From the cell containing the given text, extract its center point as (x, y) coordinate. 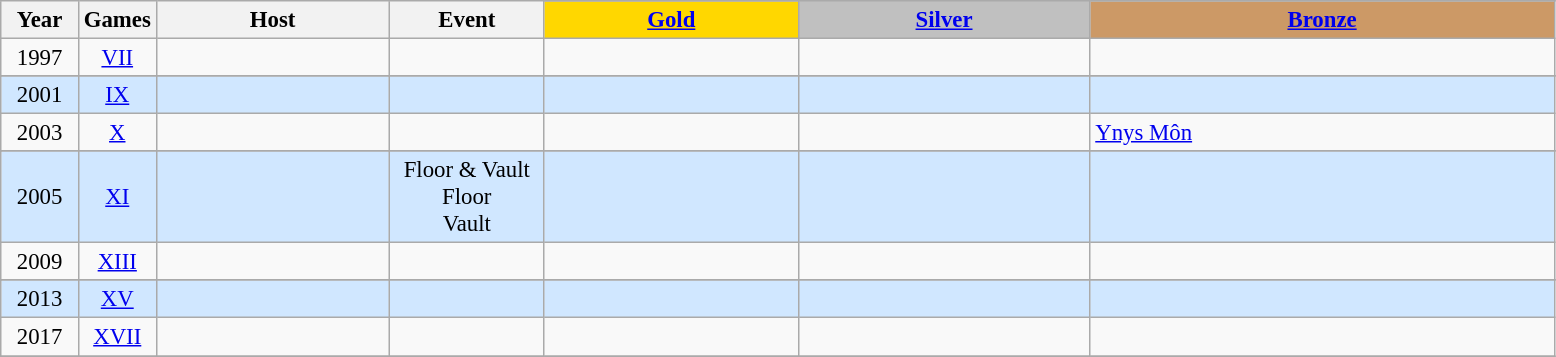
2001 (40, 95)
IX (117, 95)
1997 (40, 58)
2009 (40, 262)
Event (466, 20)
X (117, 133)
Host (272, 20)
Games (117, 20)
Gold (671, 20)
VII (117, 58)
XIII (117, 262)
Bronze (1322, 20)
Year (40, 20)
Floor & Vault Floor Vault (466, 197)
Ynys Môn (1322, 133)
XVII (117, 337)
XV (117, 299)
2003 (40, 133)
2017 (40, 337)
XI (117, 197)
Silver (944, 20)
2013 (40, 299)
2005 (40, 197)
